From the cell containing the given text, extract its center point as (X, Y) coordinate. 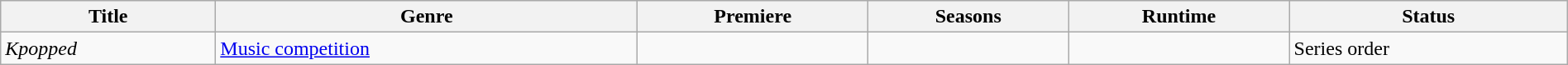
Series order (1428, 48)
Premiere (753, 17)
Kpopped (108, 48)
Title (108, 17)
Music competition (427, 48)
Status (1428, 17)
Genre (427, 17)
Runtime (1179, 17)
Seasons (968, 17)
